Extract the (x, y) coordinate from the center of the cell holding the provided text.  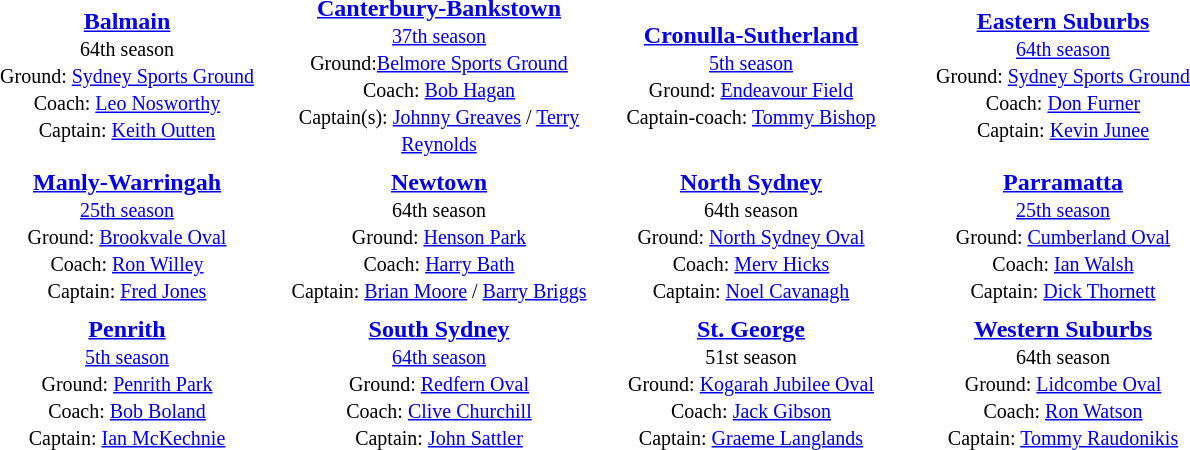
North Sydney64th seasonGround: North Sydney Oval Coach: Merv Hicks Captain: Noel Cavanagh (750, 236)
Newtown64th seasonGround: Henson Park Coach: Harry Bath Captain: Brian Moore / Barry Briggs (438, 236)
